Identify which cell holds the provided text, then report its (x, y) central coordinate. 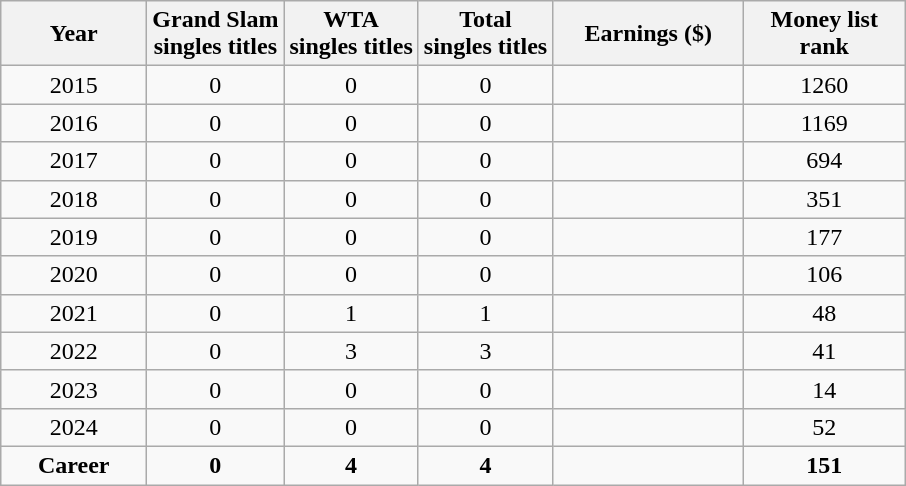
177 (824, 237)
351 (824, 199)
14 (824, 389)
2018 (74, 199)
Money list rank (824, 34)
Career (74, 465)
2017 (74, 161)
2023 (74, 389)
2022 (74, 351)
2020 (74, 275)
Year (74, 34)
Grand Slamsingles titles (216, 34)
1260 (824, 85)
WTA singles titles (351, 34)
1169 (824, 123)
151 (824, 465)
Totalsingles titles (485, 34)
48 (824, 313)
2016 (74, 123)
2021 (74, 313)
52 (824, 427)
41 (824, 351)
Earnings ($) (648, 34)
694 (824, 161)
2024 (74, 427)
106 (824, 275)
2019 (74, 237)
2015 (74, 85)
